Output the [x, y] coordinate of the center of the cell containing the given text.  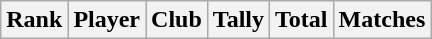
Total [302, 20]
Tally [238, 20]
Club [177, 20]
Rank [34, 20]
Player [107, 20]
Matches [382, 20]
